From the cell containing the given text, extract its center point as (x, y) coordinate. 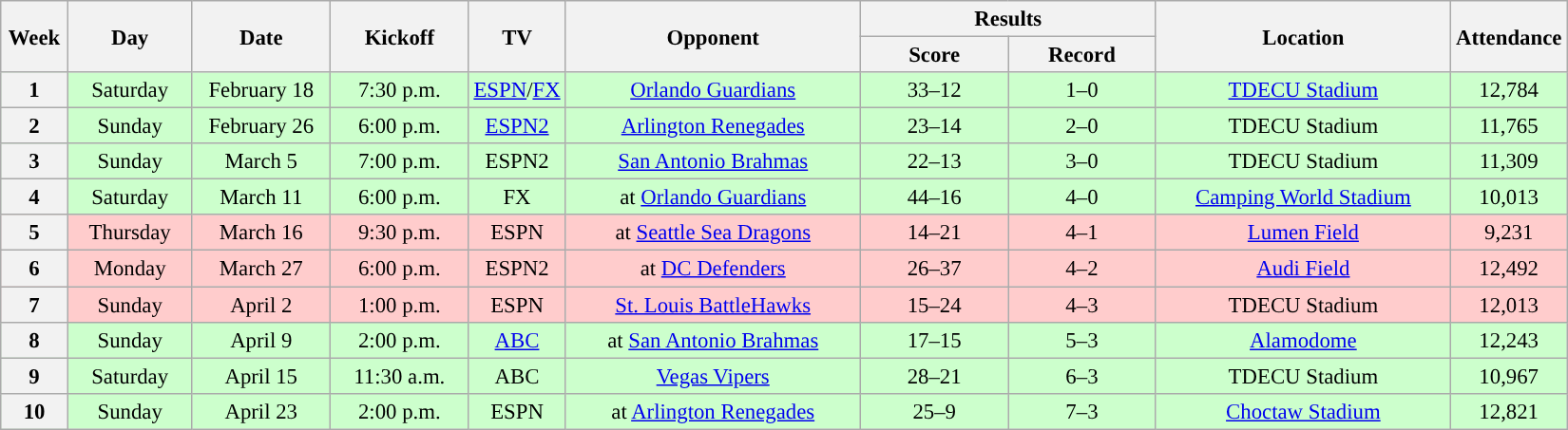
4 (34, 197)
14–21 (935, 233)
7:30 p.m. (400, 90)
26–37 (935, 269)
April 23 (261, 411)
Choctaw Stadium (1304, 411)
9:30 p.m. (400, 233)
Alamodome (1304, 340)
33–12 (935, 90)
Results (1009, 19)
12,821 (1509, 411)
22–13 (935, 161)
7:00 p.m. (400, 161)
April 15 (261, 376)
6 (34, 269)
11:30 a.m. (400, 376)
9,231 (1509, 233)
April 9 (261, 340)
17–15 (935, 340)
4–0 (1081, 197)
Lumen Field (1304, 233)
April 2 (261, 305)
Date (261, 36)
TV (517, 36)
February 18 (261, 90)
2–0 (1081, 126)
Thursday (129, 233)
Monday (129, 269)
at DC Defenders (713, 269)
March 16 (261, 233)
FX (517, 197)
Attendance (1509, 36)
at Arlington Renegades (713, 411)
February 26 (261, 126)
Audi Field (1304, 269)
ESPN/FX (517, 90)
28–21 (935, 376)
11,309 (1509, 161)
15–24 (935, 305)
March 27 (261, 269)
12,492 (1509, 269)
Kickoff (400, 36)
3 (34, 161)
Day (129, 36)
Opponent (713, 36)
3–0 (1081, 161)
Arlington Renegades (713, 126)
at Orlando Guardians (713, 197)
March 11 (261, 197)
11,765 (1509, 126)
1:00 p.m. (400, 305)
4–1 (1081, 233)
Vegas Vipers (713, 376)
5–3 (1081, 340)
25–9 (935, 411)
12,243 (1509, 340)
March 5 (261, 161)
at Seattle Sea Dragons (713, 233)
23–14 (935, 126)
at San Antonio Brahmas (713, 340)
6–3 (1081, 376)
9 (34, 376)
1 (34, 90)
2 (34, 126)
7 (34, 305)
10,013 (1509, 197)
Location (1304, 36)
Camping World Stadium (1304, 197)
Score (935, 55)
Orlando Guardians (713, 90)
San Antonio Brahmas (713, 161)
10,967 (1509, 376)
8 (34, 340)
12,013 (1509, 305)
1–0 (1081, 90)
7–3 (1081, 411)
10 (34, 411)
St. Louis BattleHawks (713, 305)
44–16 (935, 197)
4–2 (1081, 269)
Week (34, 36)
Record (1081, 55)
5 (34, 233)
12,784 (1509, 90)
4–3 (1081, 305)
